Detect which cell encompasses the target text, then output its [x, y] center coordinate. 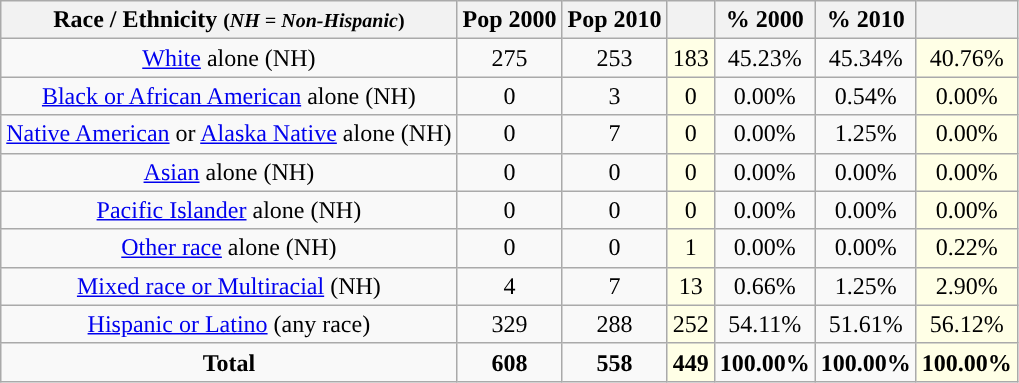
183 [690, 58]
% 2010 [866, 20]
Pacific Islander alone (NH) [229, 210]
288 [614, 324]
White alone (NH) [229, 58]
608 [510, 362]
Mixed race or Multiracial (NH) [229, 286]
0.66% [764, 286]
449 [690, 362]
Total [229, 362]
329 [510, 324]
252 [690, 324]
54.11% [764, 324]
% 2000 [764, 20]
45.34% [866, 58]
Native American or Alaska Native alone (NH) [229, 134]
Other race alone (NH) [229, 248]
45.23% [764, 58]
3 [614, 96]
0.22% [966, 248]
2.90% [966, 286]
275 [510, 58]
Pop 2010 [614, 20]
0.54% [866, 96]
Asian alone (NH) [229, 172]
558 [614, 362]
Black or African American alone (NH) [229, 96]
51.61% [866, 324]
13 [690, 286]
40.76% [966, 58]
1 [690, 248]
Pop 2000 [510, 20]
4 [510, 286]
Hispanic or Latino (any race) [229, 324]
Race / Ethnicity (NH = Non-Hispanic) [229, 20]
253 [614, 58]
56.12% [966, 324]
